Identify which cell holds the provided text, then report its [x, y] central coordinate. 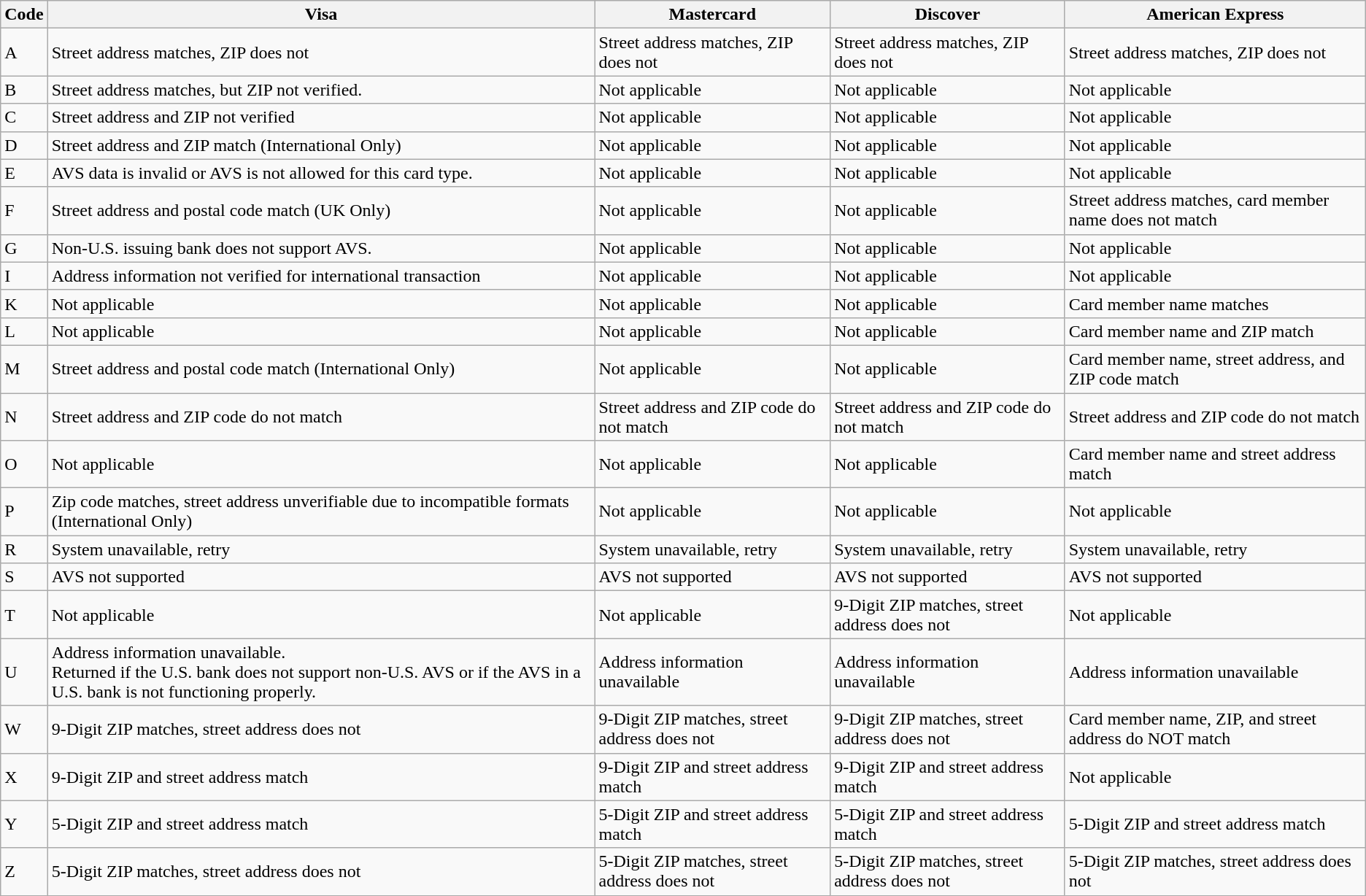
Address information not verified for international transaction [321, 276]
Street address matches, card member name does not match [1215, 210]
Y [24, 824]
W [24, 730]
T [24, 614]
Discover [948, 15]
Street address and postal code match (UK Only) [321, 210]
U [24, 672]
C [24, 117]
P [24, 512]
Address information unavailable.Returned if the U.S. bank does not support non-U.S. AVS or if the AVS in a U.S. bank is not functioning properly. [321, 672]
O [24, 464]
A [24, 53]
Street address and ZIP match (International Only) [321, 145]
I [24, 276]
AVS data is invalid or AVS is not allowed for this card type. [321, 173]
D [24, 145]
G [24, 248]
Card member name, street address, and ZIP code match [1215, 369]
R [24, 549]
Street address and postal code match (International Only) [321, 369]
F [24, 210]
N [24, 416]
L [24, 331]
K [24, 304]
M [24, 369]
X [24, 776]
S [24, 577]
Z [24, 871]
Card member name and street address match [1215, 464]
Visa [321, 15]
E [24, 173]
B [24, 90]
Zip code matches, street address unverifiable due to incompatible formats (International Only) [321, 512]
Mastercard [712, 15]
Card member name matches [1215, 304]
Non-U.S. issuing bank does not support AVS. [321, 248]
Code [24, 15]
Card member name and ZIP match [1215, 331]
Street address matches, but ZIP not verified. [321, 90]
American Express [1215, 15]
Card member name, ZIP, and street address do NOT match [1215, 730]
Street address and ZIP not verified [321, 117]
